Pinpoint the cell where the given text exists, returning its (x, y) midpoint coordinate. 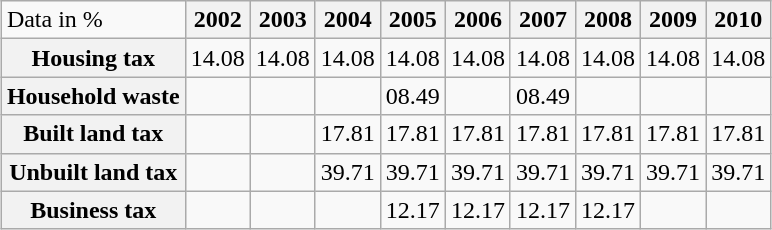
2009 (674, 20)
Unbuilt land tax (93, 172)
2004 (348, 20)
2002 (218, 20)
2008 (608, 20)
2006 (478, 20)
2007 (542, 20)
2003 (282, 20)
Business tax (93, 210)
Household waste (93, 96)
Built land tax (93, 134)
Data in % (93, 20)
2005 (412, 20)
2010 (738, 20)
Housing tax (93, 58)
